From the cell containing the given text, extract its center point as (X, Y) coordinate. 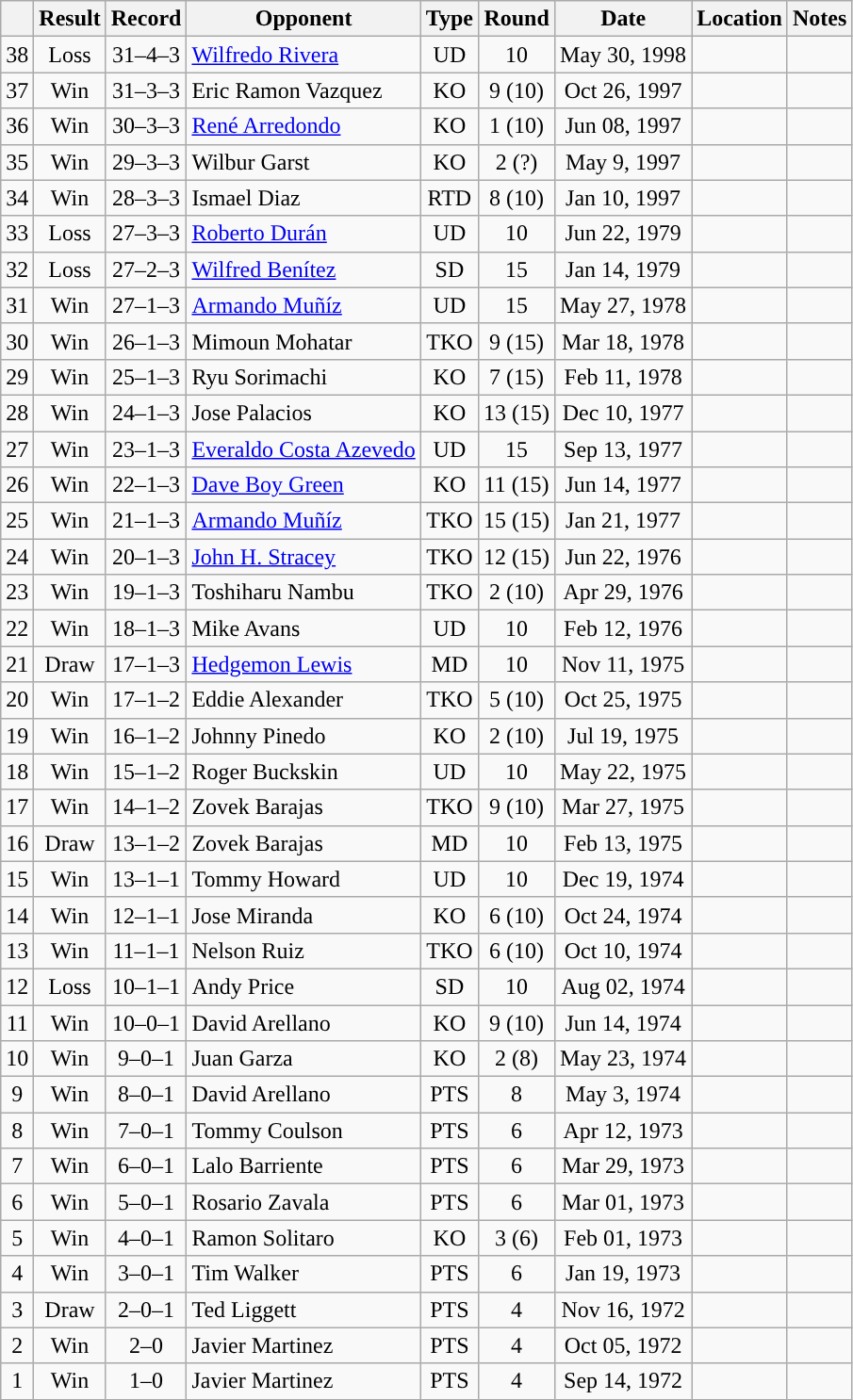
34 (17, 198)
May 23, 1974 (624, 1059)
25–1–3 (146, 377)
11 (17, 1022)
Ramon Solitaro (303, 1238)
Feb 01, 1973 (624, 1238)
Tommy Howard (303, 879)
23 (17, 593)
Feb 11, 1978 (624, 377)
15 (15) (517, 521)
28 (17, 413)
Nov 16, 1972 (624, 1310)
17 (17, 807)
Rosario Zavala (303, 1202)
2–0 (146, 1345)
Oct 26, 1997 (624, 90)
Jun 22, 1976 (624, 557)
Apr 12, 1973 (624, 1131)
30 (17, 341)
Ismael Diaz (303, 198)
1 (10) (517, 126)
Sep 14, 1972 (624, 1381)
38 (17, 55)
12 (17, 986)
Juan Garza (303, 1059)
Johnny Pinedo (303, 736)
9 (17, 1095)
8–0–1 (146, 1095)
Ted Liggett (303, 1310)
19 (17, 736)
36 (17, 126)
20–1–3 (146, 557)
Aug 02, 1974 (624, 986)
26 (17, 485)
Wilbur Garst (303, 162)
Result (70, 19)
Oct 25, 1975 (624, 700)
19–1–3 (146, 593)
37 (17, 90)
17–1–2 (146, 700)
30–3–3 (146, 126)
2–0–1 (146, 1310)
2 (?) (517, 162)
Mike Avans (303, 628)
Opponent (303, 19)
25 (17, 521)
31–4–3 (146, 55)
Sep 13, 1977 (624, 449)
Jul 19, 1975 (624, 736)
Mar 27, 1975 (624, 807)
2 (8) (517, 1059)
Date (624, 19)
13 (15) (517, 413)
RTD (449, 198)
Oct 05, 1972 (624, 1345)
May 9, 1997 (624, 162)
11 (15) (517, 485)
René Arredondo (303, 126)
Jun 14, 1977 (624, 485)
Lalo Barriente (303, 1166)
Toshiharu Nambu (303, 593)
24 (17, 557)
Tim Walker (303, 1274)
Roger Buckskin (303, 772)
Dec 10, 1977 (624, 413)
Type (449, 19)
Mimoun Mohatar (303, 341)
32 (17, 269)
14–1–2 (146, 807)
Apr 29, 1976 (624, 593)
21–1–3 (146, 521)
Wilfredo Rivera (303, 55)
27 (17, 449)
Andy Price (303, 986)
Jan 14, 1979 (624, 269)
7–0–1 (146, 1131)
21 (17, 664)
10–1–1 (146, 986)
7 (15) (517, 377)
John H. Stracey (303, 557)
Wilfred Benítez (303, 269)
Jun 14, 1974 (624, 1022)
31 (17, 305)
27–3–3 (146, 234)
Roberto Durán (303, 234)
Oct 24, 1974 (624, 915)
18 (17, 772)
Feb 12, 1976 (624, 628)
5 (10) (517, 700)
9–0–1 (146, 1059)
31–3–3 (146, 90)
28–3–3 (146, 198)
35 (17, 162)
Jun 22, 1979 (624, 234)
20 (17, 700)
Dave Boy Green (303, 485)
11–1–1 (146, 951)
7 (17, 1166)
Location (740, 19)
4–0–1 (146, 1238)
Record (146, 19)
3–0–1 (146, 1274)
10–0–1 (146, 1022)
May 27, 1978 (624, 305)
Jose Palacios (303, 413)
Mar 29, 1973 (624, 1166)
Notes (819, 19)
Jan 21, 1977 (624, 521)
Feb 13, 1975 (624, 843)
Tommy Coulson (303, 1131)
22 (17, 628)
27–1–3 (146, 305)
13–1–2 (146, 843)
1–0 (146, 1381)
3 (17, 1310)
8 (10) (517, 198)
3 (6) (517, 1238)
Nov 11, 1975 (624, 664)
Everaldo Costa Azevedo (303, 449)
16–1–2 (146, 736)
May 22, 1975 (624, 772)
Jun 08, 1997 (624, 126)
Oct 10, 1974 (624, 951)
2 (17, 1345)
6–0–1 (146, 1166)
33 (17, 234)
24–1–3 (146, 413)
Jose Miranda (303, 915)
Hedgemon Lewis (303, 664)
Eric Ramon Vazquez (303, 90)
Nelson Ruiz (303, 951)
5–0–1 (146, 1202)
18–1–3 (146, 628)
27–2–3 (146, 269)
26–1–3 (146, 341)
15–1–2 (146, 772)
1 (17, 1381)
16 (17, 843)
May 3, 1974 (624, 1095)
Dec 19, 1974 (624, 879)
Ryu Sorimachi (303, 377)
17–1–3 (146, 664)
29–3–3 (146, 162)
Jan 19, 1973 (624, 1274)
22–1–3 (146, 485)
May 30, 1998 (624, 55)
23–1–3 (146, 449)
14 (17, 915)
Mar 01, 1973 (624, 1202)
12–1–1 (146, 915)
Mar 18, 1978 (624, 341)
Jan 10, 1997 (624, 198)
13 (17, 951)
13–1–1 (146, 879)
Round (517, 19)
Eddie Alexander (303, 700)
5 (17, 1238)
12 (15) (517, 557)
29 (17, 377)
9 (15) (517, 341)
